Search for the cell housing the specified text and yield its [X, Y] center coordinate. 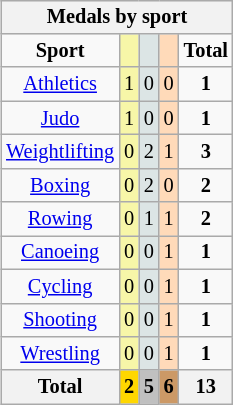
Shooting [60, 320]
3 [206, 152]
Canoeing [60, 253]
Boxing [60, 185]
5 [149, 387]
6 [169, 387]
Wrestling [60, 354]
Cycling [60, 286]
13 [206, 387]
Rowing [60, 219]
Sport [60, 51]
Medals by sport [117, 17]
Judo [60, 118]
Weightlifting [60, 152]
Athletics [60, 84]
